Return the [x, y] coordinate for the center point of the cell that contains the specified text.  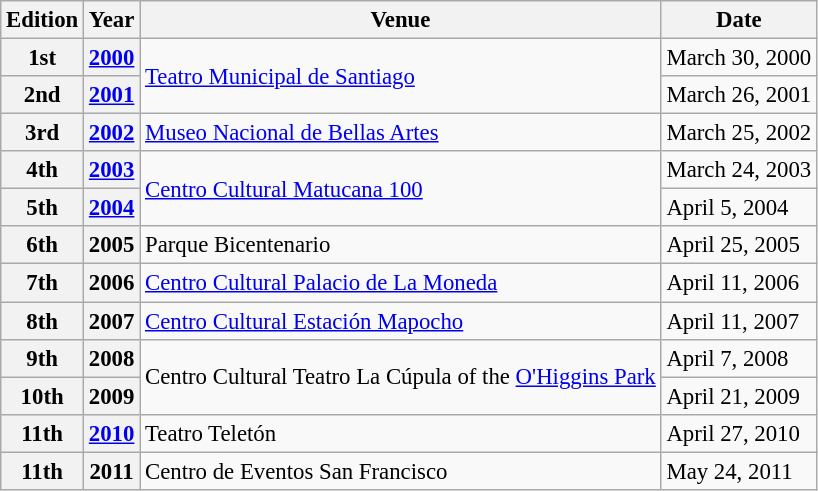
2006 [112, 283]
2010 [112, 433]
Teatro Municipal de Santiago [400, 76]
2008 [112, 358]
April 11, 2007 [738, 321]
9th [42, 358]
4th [42, 170]
May 24, 2011 [738, 471]
5th [42, 208]
3rd [42, 133]
Parque Bicentenario [400, 245]
Centro Cultural Matucana 100 [400, 188]
6th [42, 245]
8th [42, 321]
10th [42, 396]
2005 [112, 245]
2002 [112, 133]
2004 [112, 208]
March 26, 2001 [738, 95]
Year [112, 20]
April 21, 2009 [738, 396]
Venue [400, 20]
March 30, 2000 [738, 58]
March 25, 2002 [738, 133]
Museo Nacional de Bellas Artes [400, 133]
Edition [42, 20]
7th [42, 283]
1st [42, 58]
Centro de Eventos San Francisco [400, 471]
April 27, 2010 [738, 433]
Date [738, 20]
Centro Cultural Teatro La Cúpula of the O'Higgins Park [400, 376]
2001 [112, 95]
2000 [112, 58]
March 24, 2003 [738, 170]
2011 [112, 471]
April 7, 2008 [738, 358]
2003 [112, 170]
2007 [112, 321]
Centro Cultural Palacio de La Moneda [400, 283]
April 5, 2004 [738, 208]
Teatro Teletón [400, 433]
2nd [42, 95]
2009 [112, 396]
Centro Cultural Estación Mapocho [400, 321]
April 11, 2006 [738, 283]
April 25, 2005 [738, 245]
